Identify which cell holds the provided text, then report its (X, Y) central coordinate. 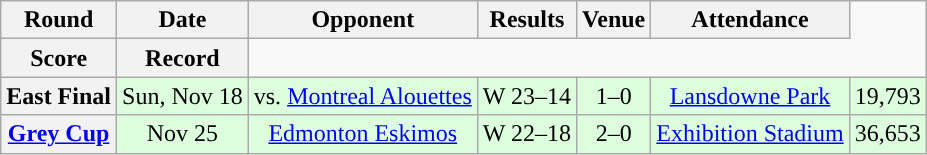
2–0 (614, 134)
Opponent (362, 20)
Record (183, 58)
19,793 (888, 96)
Lansdowne Park (750, 96)
Attendance (750, 20)
1–0 (614, 96)
Sun, Nov 18 (183, 96)
Round (59, 20)
Date (183, 20)
Edmonton Eskimos (362, 134)
W 22–18 (526, 134)
vs. Montreal Alouettes (362, 96)
East Final (59, 96)
36,653 (888, 134)
Nov 25 (183, 134)
Exhibition Stadium (750, 134)
Results (526, 20)
W 23–14 (526, 96)
Grey Cup (59, 134)
Score (59, 58)
Venue (614, 20)
